Capture the cell that displays the provided text and extract its (x, y) central coordinate. 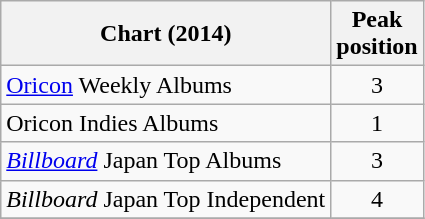
1 (377, 123)
Chart (2014) (166, 34)
Billboard Japan Top Independent (166, 199)
Billboard Japan Top Albums (166, 161)
4 (377, 199)
Oricon Indies Albums (166, 123)
Peakposition (377, 34)
Oricon Weekly Albums (166, 85)
